Find where the given text appears and provide that cell's center as (X, Y) coordinate. 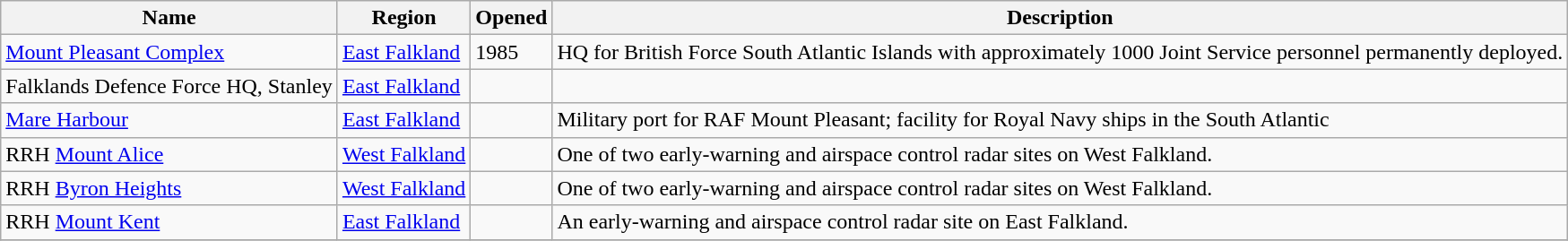
Military port for RAF Mount Pleasant; facility for Royal Navy ships in the South Atlantic (1060, 120)
RRH Byron Heights (169, 188)
1985 (511, 52)
Region (403, 18)
Name (169, 18)
Falklands Defence Force HQ, Stanley (169, 86)
RRH Mount Alice (169, 154)
HQ for British Force South Atlantic Islands with approximately 1000 Joint Service personnel permanently deployed. (1060, 52)
Opened (511, 18)
Mare Harbour (169, 120)
RRH Mount Kent (169, 222)
Mount Pleasant Complex (169, 52)
Description (1060, 18)
An early-warning and airspace control radar site on East Falkland. (1060, 222)
